Search for the cell housing the specified text and yield its [x, y] center coordinate. 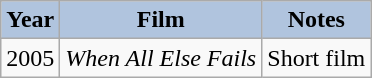
Film [161, 20]
2005 [30, 58]
Short film [316, 58]
When All Else Fails [161, 58]
Notes [316, 20]
Year [30, 20]
